Search for the cell housing the specified text and yield its (x, y) center coordinate. 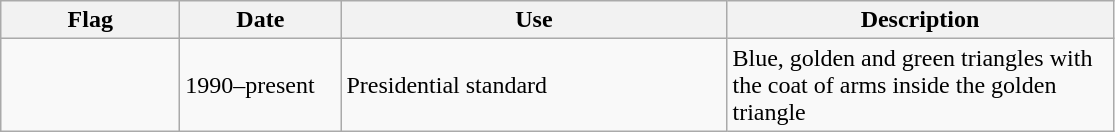
Presidential standard (534, 85)
Flag (90, 20)
Date (260, 20)
Use (534, 20)
Blue, golden and green triangles with the coat of arms inside the golden triangle (920, 85)
Description (920, 20)
1990–present (260, 85)
